Return (x, y) of the center of cell containing provided text 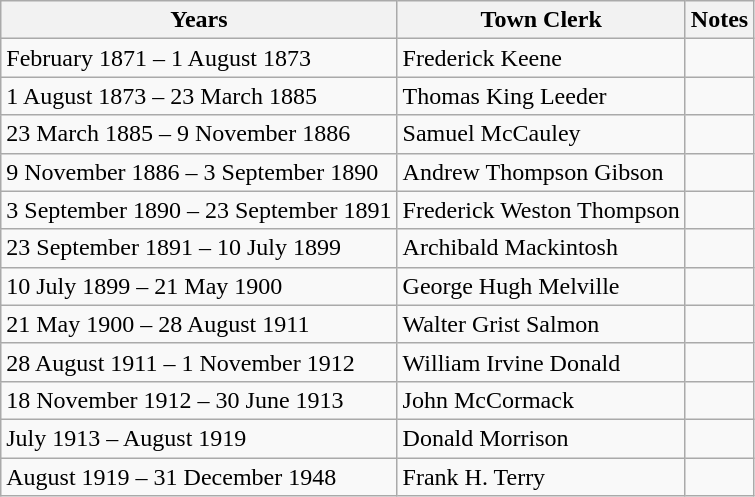
1 August 1873 – 23 March 1885 (199, 96)
21 May 1900 – 28 August 1911 (199, 324)
July 1913 – August 1919 (199, 438)
Years (199, 20)
Archibald Mackintosh (541, 248)
23 September 1891 – 10 July 1899 (199, 248)
Walter Grist Salmon (541, 324)
John McCormack (541, 400)
Town Clerk (541, 20)
28 August 1911 – 1 November 1912 (199, 362)
3 September 1890 – 23 September 1891 (199, 210)
February 1871 – 1 August 1873 (199, 58)
18 November 1912 – 30 June 1913 (199, 400)
William Irvine Donald (541, 362)
August 1919 – 31 December 1948 (199, 477)
Frederick Weston Thompson (541, 210)
9 November 1886 – 3 September 1890 (199, 172)
10 July 1899 – 21 May 1900 (199, 286)
23 March 1885 – 9 November 1886 (199, 134)
Notes (719, 20)
George Hugh Melville (541, 286)
Donald Morrison (541, 438)
Frank H. Terry (541, 477)
Samuel McCauley (541, 134)
Thomas King Leeder (541, 96)
Andrew Thompson Gibson (541, 172)
Frederick Keene (541, 58)
